From the cell containing the given text, extract its center point as [X, Y] coordinate. 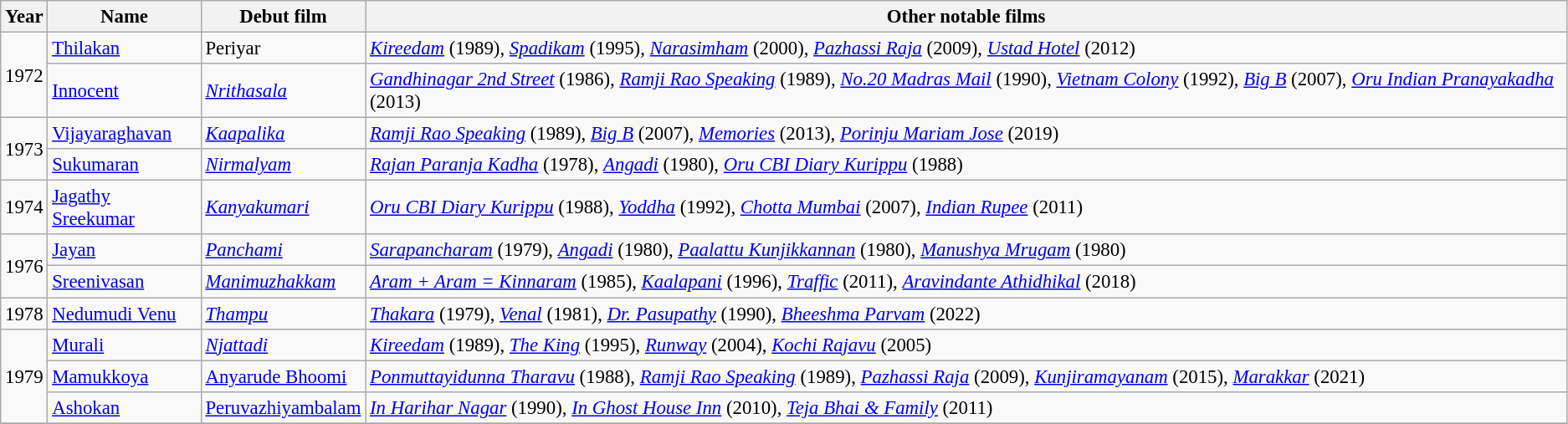
Innocent [124, 90]
Anyarude Bhoomi [283, 376]
Jayan [124, 250]
Nirmalyam [283, 165]
Panchami [283, 250]
Year [24, 17]
1972 [24, 75]
In Harihar Nagar (1990), In Ghost House Inn (2010), Teja Bhai & Family (2011) [966, 407]
Peruvazhiyambalam [283, 407]
Oru CBI Diary Kurippu (1988), Yoddha (1992), Chotta Mumbai (2007), Indian Rupee (2011) [966, 207]
1979 [24, 376]
Debut film [283, 17]
Aram + Aram = Kinnaram (1985), Kaalapani (1996), Traffic (2011), Aravindante Athidhikal (2018) [966, 282]
Ramji Rao Speaking (1989), Big B (2007), Memories (2013), Porinju Mariam Jose (2019) [966, 134]
Kireedam (1989), The King (1995), Runway (2004), Kochi Rajavu (2005) [966, 345]
Sreenivasan [124, 282]
Thampu [283, 314]
1974 [24, 207]
Jagathy Sreekumar [124, 207]
Manimuzhakkam [283, 282]
Kaapalika [283, 134]
Nrithasala [283, 90]
Vijayaraghavan [124, 134]
1976 [24, 266]
1978 [24, 314]
Murali [124, 345]
Thilakan [124, 49]
Thakara (1979), Venal (1981), Dr. Pasupathy (1990), Bheeshma Parvam (2022) [966, 314]
Sarapancharam (1979), Angadi (1980), Paalattu Kunjikkannan (1980), Manushya Mrugam (1980) [966, 250]
Rajan Paranja Kadha (1978), Angadi (1980), Oru CBI Diary Kurippu (1988) [966, 165]
Njattadi [283, 345]
Other notable films [966, 17]
Name [124, 17]
1973 [24, 149]
Mamukkoya [124, 376]
Periyar [283, 49]
Ponmuttayidunna Tharavu (1988), Ramji Rao Speaking (1989), Pazhassi Raja (2009), Kunjiramayanam (2015), Marakkar (2021) [966, 376]
Kireedam (1989), Spadikam (1995), Narasimham (2000), Pazhassi Raja (2009), Ustad Hotel (2012) [966, 49]
Nedumudi Venu [124, 314]
Ashokan [124, 407]
Sukumaran [124, 165]
Kanyakumari [283, 207]
